Capture the cell that displays the provided text and extract its (x, y) central coordinate. 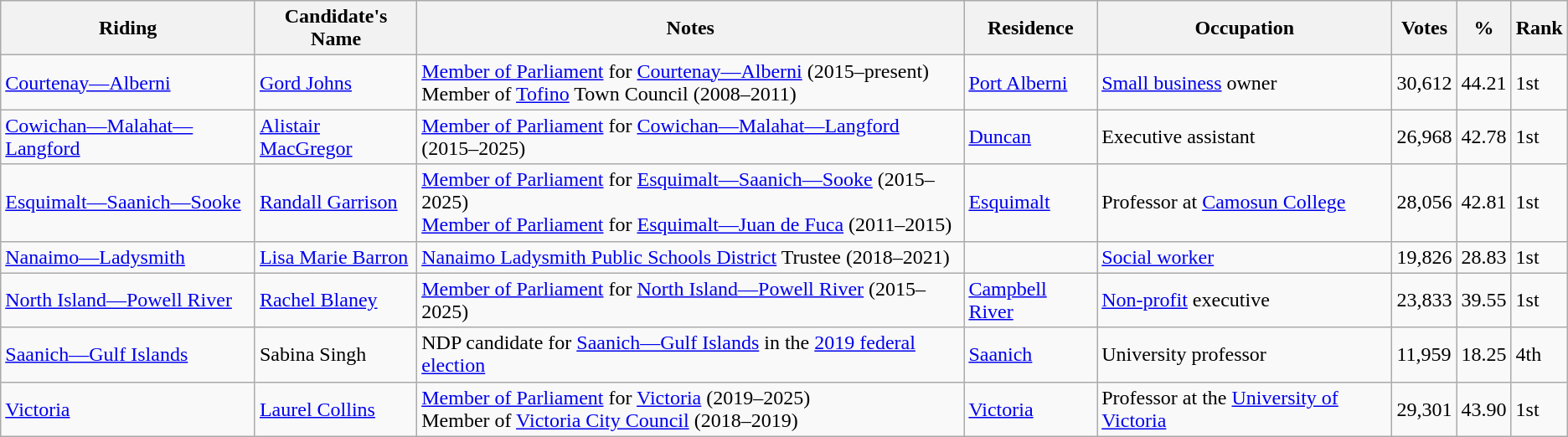
39.55 (1484, 300)
28.83 (1484, 257)
Social worker (1245, 257)
44.21 (1484, 82)
Saanich (1030, 355)
Nanaimo—Ladysmith (128, 257)
Member of Parliament for Victoria (2019–2025) Member of Victoria City Council (2018–2019) (690, 409)
Candidate's Name (335, 28)
26,968 (1424, 137)
Rachel Blaney (335, 300)
Notes (690, 28)
42.78 (1484, 137)
Campbell River (1030, 300)
Gord Johns (335, 82)
19,826 (1424, 257)
Riding (128, 28)
Laurel Collins (335, 409)
Rank (1540, 28)
University professor (1245, 355)
Professor at Camosun College (1245, 203)
11,959 (1424, 355)
Member of Parliament for Courtenay—Alberni (2015–present) Member of Tofino Town Council (2008–2011) (690, 82)
23,833 (1424, 300)
Lisa Marie Barron (335, 257)
Esquimalt (1030, 203)
North Island—Powell River (128, 300)
Member of Parliament for North Island—Powell River (2015–2025) (690, 300)
Votes (1424, 28)
4th (1540, 355)
28,056 (1424, 203)
43.90 (1484, 409)
Courtenay—Alberni (128, 82)
Residence (1030, 28)
Duncan (1030, 137)
Member of Parliament for Cowichan—Malahat—Langford (2015–2025) (690, 137)
% (1484, 28)
Port Alberni (1030, 82)
Nanaimo Ladysmith Public Schools District Trustee (2018–2021) (690, 257)
Non-profit executive (1245, 300)
Alistair MacGregor (335, 137)
Member of Parliament for Esquimalt—Saanich—Sooke (2015–2025) Member of Parliament for Esquimalt—Juan de Fuca (2011–2015) (690, 203)
Executive assistant (1245, 137)
Small business owner (1245, 82)
NDP candidate for Saanich—Gulf Islands in the 2019 federal election (690, 355)
Saanich—Gulf Islands (128, 355)
Randall Garrison (335, 203)
Professor at the University of Victoria (1245, 409)
29,301 (1424, 409)
Occupation (1245, 28)
42.81 (1484, 203)
18.25 (1484, 355)
Sabina Singh (335, 355)
Esquimalt—Saanich—Sooke (128, 203)
Cowichan—Malahat—Langford (128, 137)
30,612 (1424, 82)
